Scan for the cell matching the given text and deliver its (x, y) coordinate at center. 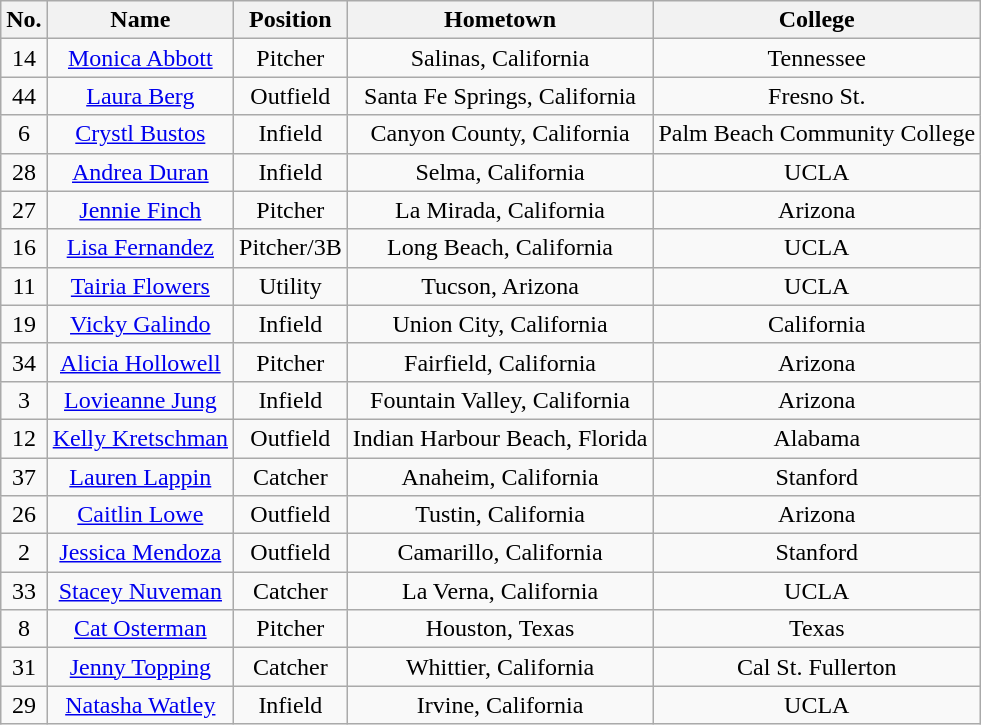
Selma, California (500, 172)
La Mirada, California (500, 210)
33 (24, 591)
6 (24, 134)
Jenny Topping (140, 667)
31 (24, 667)
California (817, 324)
Lisa Fernandez (140, 248)
Salinas, California (500, 58)
Caitlin Lowe (140, 515)
Andrea Duran (140, 172)
Palm Beach Community College (817, 134)
Monica Abbott (140, 58)
Canyon County, California (500, 134)
Camarillo, California (500, 553)
Natasha Watley (140, 705)
Pitcher/3B (291, 248)
Hometown (500, 20)
26 (24, 515)
34 (24, 362)
Laura Berg (140, 96)
Kelly Kretschman (140, 438)
12 (24, 438)
Union City, California (500, 324)
Tucson, Arizona (500, 286)
Cat Osterman (140, 629)
Jessica Mendoza (140, 553)
Lovieanne Jung (140, 400)
14 (24, 58)
Long Beach, California (500, 248)
Cal St. Fullerton (817, 667)
28 (24, 172)
Santa Fe Springs, California (500, 96)
29 (24, 705)
La Verna, California (500, 591)
Irvine, California (500, 705)
Tennessee (817, 58)
Whittier, California (500, 667)
No. (24, 20)
Vicky Galindo (140, 324)
8 (24, 629)
Lauren Lappin (140, 477)
11 (24, 286)
College (817, 20)
2 (24, 553)
Position (291, 20)
16 (24, 248)
44 (24, 96)
Fountain Valley, California (500, 400)
37 (24, 477)
Anaheim, California (500, 477)
Stacey Nuveman (140, 591)
Texas (817, 629)
Name (140, 20)
Tustin, California (500, 515)
Jennie Finch (140, 210)
Houston, Texas (500, 629)
Alicia Hollowell (140, 362)
Alabama (817, 438)
Tairia Flowers (140, 286)
27 (24, 210)
19 (24, 324)
Fairfield, California (500, 362)
3 (24, 400)
Fresno St. (817, 96)
Crystl Bustos (140, 134)
Utility (291, 286)
Indian Harbour Beach, Florida (500, 438)
